Determine the (x, y) coordinate at the center of the cell enclosing the given text.  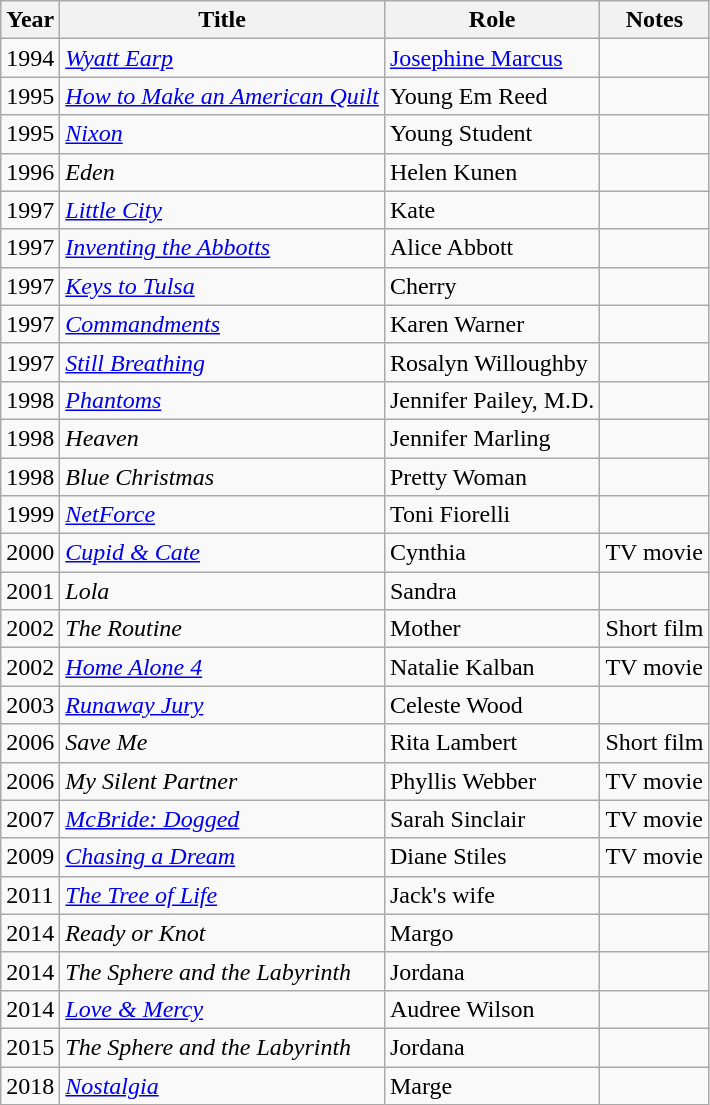
Celeste Wood (492, 705)
Jennifer Pailey, M.D. (492, 400)
Rosalyn Willoughby (492, 362)
Kate (492, 210)
Natalie Kalban (492, 667)
Runaway Jury (222, 705)
Heaven (222, 438)
Nostalgia (222, 1085)
Commandments (222, 324)
Still Breathing (222, 362)
Little City (222, 210)
2015 (30, 1047)
NetForce (222, 515)
Ready or Knot (222, 933)
2018 (30, 1085)
Keys to Tulsa (222, 286)
McBride: Dogged (222, 819)
Inventing the Abbotts (222, 248)
Young Em Reed (492, 96)
The Routine (222, 629)
1994 (30, 58)
Blue Christmas (222, 477)
Marge (492, 1085)
Audree Wilson (492, 1009)
Chasing a Dream (222, 857)
Wyatt Earp (222, 58)
Margo (492, 933)
Karen Warner (492, 324)
Toni Fiorelli (492, 515)
1996 (30, 172)
Save Me (222, 743)
Cherry (492, 286)
1999 (30, 515)
Home Alone 4 (222, 667)
How to Make an American Quilt (222, 96)
Sandra (492, 591)
Nixon (222, 134)
The Tree of Life (222, 895)
Role (492, 20)
2007 (30, 819)
Love & Mercy (222, 1009)
Cynthia (492, 553)
Sarah Sinclair (492, 819)
Lola (222, 591)
Phantoms (222, 400)
My Silent Partner (222, 781)
Helen Kunen (492, 172)
Jack's wife (492, 895)
Cupid & Cate (222, 553)
Notes (654, 20)
Diane Stiles (492, 857)
2001 (30, 591)
2011 (30, 895)
2009 (30, 857)
Title (222, 20)
Year (30, 20)
Young Student (492, 134)
Jennifer Marling (492, 438)
Eden (222, 172)
2000 (30, 553)
Pretty Woman (492, 477)
2003 (30, 705)
Josephine Marcus (492, 58)
Mother (492, 629)
Rita Lambert (492, 743)
Phyllis Webber (492, 781)
Alice Abbott (492, 248)
